Output the (X, Y) coordinate of the center of the cell containing the given text.  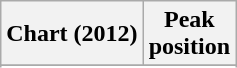
Peakposition (189, 34)
Chart (2012) (72, 34)
